Capture the cell that displays the provided text and extract its (X, Y) central coordinate. 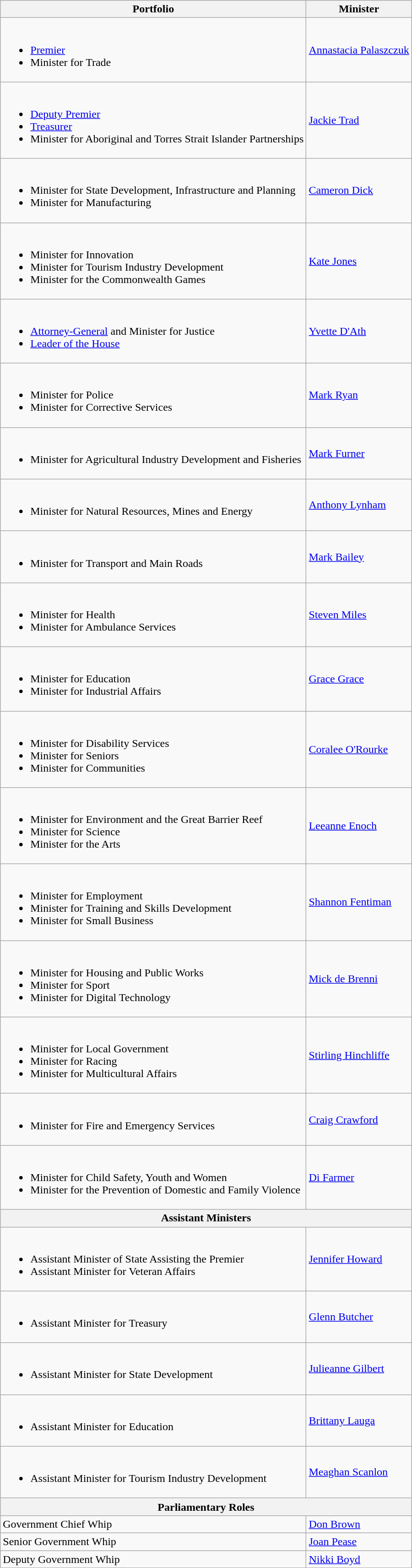
Minister for Natural Resources, Mines and Energy (153, 505)
Minister for Fire and Emergency Services (153, 1119)
Minister for HealthMinister for Ambulance Services (153, 615)
Minister for PoliceMinister for Corrective Services (153, 395)
Deputy Government Whip (153, 1559)
Joan Pease (359, 1541)
Mick de Brenni (359, 979)
Minister for Disability ServicesMinister for SeniorsMinister for Communities (153, 749)
Grace Grace (359, 679)
Senior Government Whip (153, 1541)
Assistant Minister for Tourism Industry Development (153, 1472)
Julieanne Gilbert (359, 1368)
Portfolio (153, 9)
Glenn Butcher (359, 1317)
Minister for Housing and Public WorksMinister for SportMinister for Digital Technology (153, 979)
Attorney-General and Minister for JusticeLeader of the House (153, 331)
Parliamentary Roles (206, 1507)
Yvette D'Ath (359, 331)
Craig Crawford (359, 1119)
Meaghan Scanlon (359, 1472)
Assistant Minister for Treasury (153, 1317)
Don Brown (359, 1524)
Di Farmer (359, 1177)
Brittany Lauga (359, 1421)
Minister for EducationMinister for Industrial Affairs (153, 679)
Assistant Minister for State Development (153, 1368)
Coralee O'Rourke (359, 749)
Minister for Agricultural Industry Development and Fisheries (153, 453)
Minister (359, 9)
Mark Furner (359, 453)
Nikki Boyd (359, 1559)
Minister for Transport and Main Roads (153, 557)
Minister for State Development, Infrastructure and PlanningMinister for Manufacturing (153, 191)
Minister for Environment and the Great Barrier ReefMinister for ScienceMinister for the Arts (153, 826)
Assistant Ministers (206, 1218)
Minister for EmploymentMinister for Training and Skills DevelopmentMinister for Small Business (153, 902)
Cameron Dick (359, 191)
Anthony Lynham (359, 505)
Jackie Trad (359, 120)
Government Chief Whip (153, 1524)
Mark Bailey (359, 557)
PremierMinister for Trade (153, 50)
Assistant Minister for Education (153, 1421)
Mark Ryan (359, 395)
Minister for InnovationMinister for Tourism Industry DevelopmentMinister for the Commonwealth Games (153, 261)
Jennifer Howard (359, 1259)
Kate Jones (359, 261)
Shannon Fentiman (359, 902)
Stirling Hinchliffe (359, 1055)
Steven Miles (359, 615)
Leeanne Enoch (359, 826)
Minister for Local GovernmentMinister for RacingMinister for Multicultural Affairs (153, 1055)
Annastacia Palaszczuk (359, 50)
Assistant Minister of State Assisting the PremierAssistant Minister for Veteran Affairs (153, 1259)
Deputy PremierTreasurerMinister for Aboriginal and Torres Strait Islander Partnerships (153, 120)
Minister for Child Safety, Youth and WomenMinister for the Prevention of Domestic and Family Violence (153, 1177)
